Provide the [x, y] coordinate of the cell's center where the given text is located.  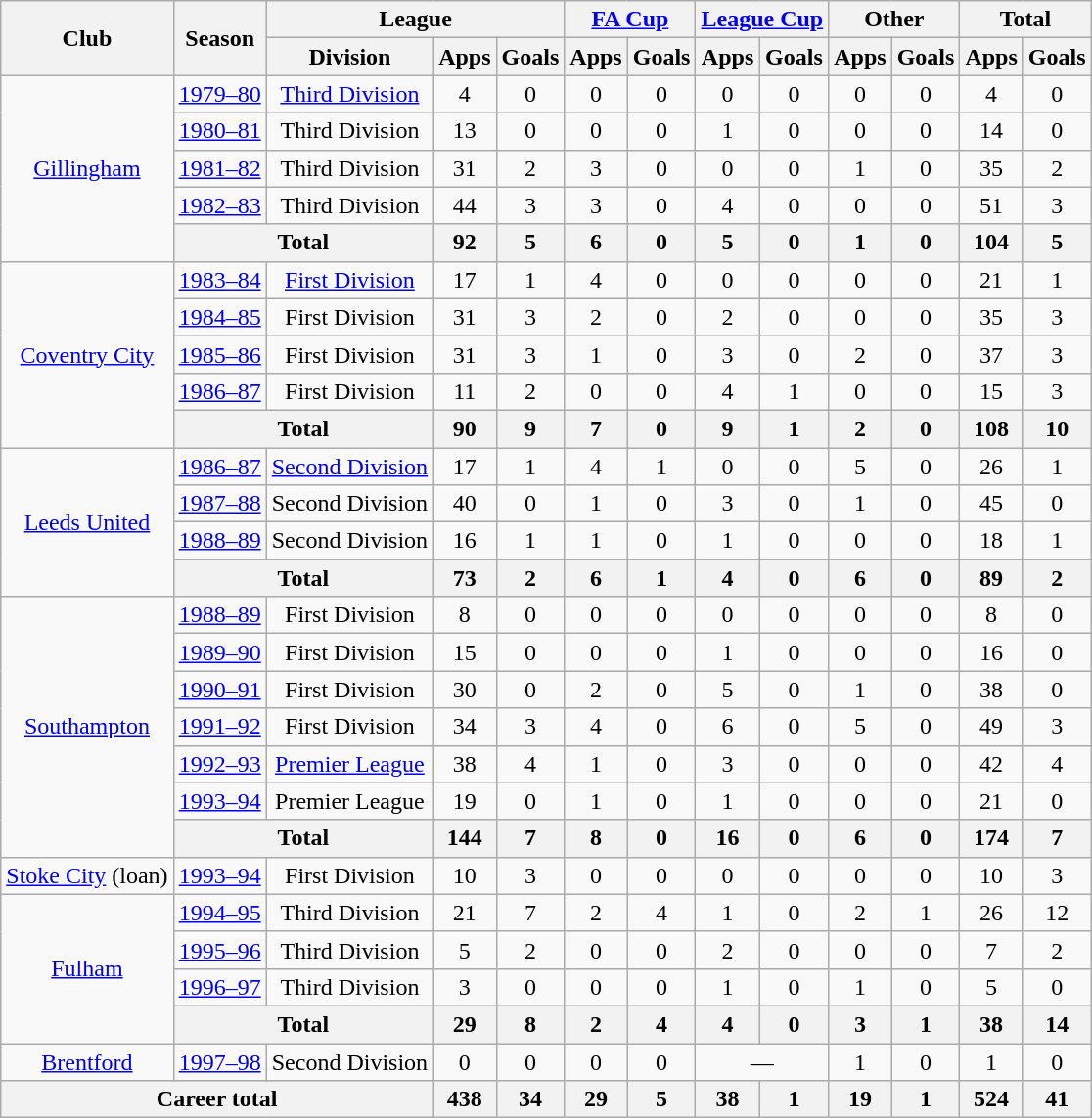
108 [991, 428]
524 [991, 1099]
45 [991, 504]
1997–98 [219, 1061]
92 [465, 243]
1996–97 [219, 987]
40 [465, 504]
League Cup [762, 20]
Fulham [87, 968]
1983–84 [219, 280]
Career total [217, 1099]
44 [465, 205]
30 [465, 690]
144 [465, 838]
Coventry City [87, 354]
1995–96 [219, 950]
1984–85 [219, 317]
Leeds United [87, 522]
89 [991, 578]
1992–93 [219, 764]
Southampton [87, 727]
13 [465, 131]
1987–88 [219, 504]
Gillingham [87, 168]
Division [349, 57]
1991–92 [219, 727]
League [415, 20]
41 [1057, 1099]
1990–91 [219, 690]
1981–82 [219, 168]
174 [991, 838]
42 [991, 764]
1979–80 [219, 94]
37 [991, 354]
73 [465, 578]
Other [894, 20]
1985–86 [219, 354]
90 [465, 428]
11 [465, 391]
Season [219, 38]
104 [991, 243]
49 [991, 727]
— [762, 1061]
Club [87, 38]
1982–83 [219, 205]
1980–81 [219, 131]
1989–90 [219, 652]
Stoke City (loan) [87, 875]
18 [991, 541]
438 [465, 1099]
FA Cup [630, 20]
1994–95 [219, 913]
12 [1057, 913]
51 [991, 205]
Brentford [87, 1061]
